Find where the given text appears and provide that cell's center as [X, Y] coordinate. 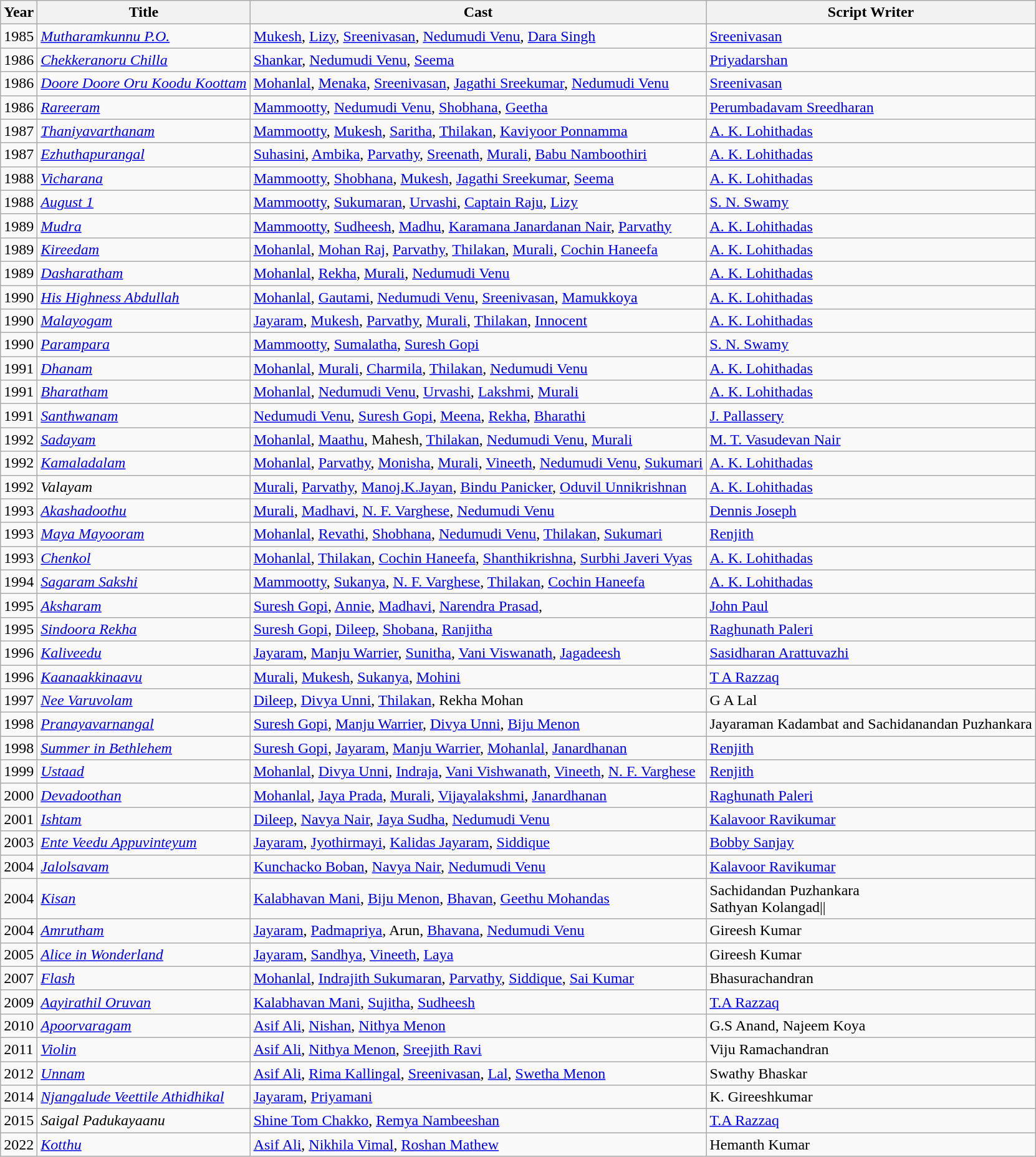
Suresh Gopi, Manju Warrier, Divya Unni, Biju Menon [478, 724]
Mohanlal, Divya Unni, Indraja, Vani Vishwanath, Vineeth, N. F. Varghese [478, 772]
Vicharana [143, 178]
Dileep, Divya Unni, Thilakan, Rekha Mohan [478, 701]
Shankar, Nedumudi Venu, Seema [478, 60]
Suhasini, Ambika, Parvathy, Sreenath, Murali, Babu Namboothiri [478, 155]
Kunchacko Boban, Navya Nair, Nedumudi Venu [478, 867]
Asif Ali, Nishan, Nithya Menon [478, 1025]
Alice in Wonderland [143, 954]
Kotthu [143, 1145]
Dhanam [143, 368]
Sagaram Sakshi [143, 582]
Asif Ali, Nikhila Vimal, Roshan Mathew [478, 1145]
Saigal Padukayaanu [143, 1121]
Mammootty, Sumalatha, Suresh Gopi [478, 345]
Njangalude Veettile Athidhikal [143, 1097]
T A Razzaq [871, 676]
Swathy Bhaskar [871, 1073]
2007 [19, 978]
2005 [19, 954]
2001 [19, 819]
2012 [19, 1073]
K. Gireeshkumar [871, 1097]
Mammootty, Shobhana, Mukesh, Jagathi Sreekumar, Seema [478, 178]
Cast [478, 12]
M. T. Vasudevan Nair [871, 439]
Sasidharan Arattuvazhi [871, 653]
Murali, Madhavi, N. F. Varghese, Nedumudi Venu [478, 511]
Sachidandan PuzhankaraSathyan Kolangad|| [871, 899]
Jayaraman Kadambat and Sachidanandan Puzhankara [871, 724]
2015 [19, 1121]
1985 [19, 36]
Chenkol [143, 558]
Jayaram, Manju Warrier, Sunitha, Vani Viswanath, Jagadeesh [478, 653]
2009 [19, 1002]
Hemanth Kumar [871, 1145]
2014 [19, 1097]
Parampara [143, 345]
Priyadarshan [871, 60]
Devadoothan [143, 795]
Flash [143, 978]
1994 [19, 582]
Shine Tom Chakko, Remya Nambeeshan [478, 1121]
Jayaram, Mukesh, Parvathy, Murali, Thilakan, Innocent [478, 321]
Mohanlal, Parvathy, Monisha, Murali, Vineeth, Nedumudi Venu, Sukumari [478, 463]
Mohanlal, Gautami, Nedumudi Venu, Sreenivasan, Mamukkoya [478, 297]
Unnam [143, 1073]
Mohanlal, Jaya Prada, Murali, Vijayalakshmi, Janardhanan [478, 795]
Mohanlal, Rekha, Murali, Nedumudi Venu [478, 273]
Ustaad [143, 772]
Kalabhavan Mani, Biju Menon, Bhavan, Geethu Mohandas [478, 899]
Asif Ali, Nithya Menon, Sreejith Ravi [478, 1049]
Pranayavarnangal [143, 724]
Mohanlal, Maathu, Mahesh, Thilakan, Nedumudi Venu, Murali [478, 439]
John Paul [871, 605]
Malayogam [143, 321]
Chekkeranoru Chilla [143, 60]
Bharatham [143, 392]
Suresh Gopi, Annie, Madhavi, Narendra Prasad, [478, 605]
G.S Anand, Najeem Koya [871, 1025]
Kireedam [143, 249]
Aksharam [143, 605]
Akashadoothu [143, 511]
J. Pallassery [871, 416]
Thaniyavarthanam [143, 131]
Mutharamkunnu P.O. [143, 36]
Apoorvaragam [143, 1025]
2000 [19, 795]
Nee Varuvolam [143, 701]
Kisan [143, 899]
Kalabhavan Mani, Sujitha, Sudheesh [478, 1002]
Mohanlal, Nedumudi Venu, Urvashi, Lakshmi, Murali [478, 392]
Summer in Bethlehem [143, 748]
Viju Ramachandran [871, 1049]
Doore Doore Oru Koodu Koottam [143, 84]
Perumbadavam Sreedharan [871, 107]
Mohanlal, Murali, Charmila, Thilakan, Nedumudi Venu [478, 368]
Dennis Joseph [871, 511]
Dileep, Navya Nair, Jaya Sudha, Nedumudi Venu [478, 819]
1999 [19, 772]
Ezhuthapurangal [143, 155]
Rareeram [143, 107]
Ente Veedu Appuvinteyum [143, 843]
Amrutham [143, 931]
Mohanlal, Revathi, Shobhana, Nedumudi Venu, Thilakan, Sukumari [478, 534]
Sindoora Rekha [143, 629]
Dasharatham [143, 273]
Mohanlal, Thilakan, Cochin Haneefa, Shanthikrishna, Surbhi Javeri Vyas [478, 558]
Mudra [143, 226]
Mohanlal, Indrajith Sukumaran, Parvathy, Siddique, Sai Kumar [478, 978]
Mammootty, Mukesh, Saritha, Thilakan, Kaviyoor Ponnamma [478, 131]
Title [143, 12]
Mukesh, Lizy, Sreenivasan, Nedumudi Venu, Dara Singh [478, 36]
Suresh Gopi, Jayaram, Manju Warrier, Mohanlal, Janardhanan [478, 748]
Year [19, 12]
Santhwanam [143, 416]
Sadayam [143, 439]
Mohanlal, Mohan Raj, Parvathy, Thilakan, Murali, Cochin Haneefa [478, 249]
Ishtam [143, 819]
Mammootty, Sudheesh, Madhu, Karamana Janardanan Nair, Parvathy [478, 226]
Jayaram, Jyothirmayi, Kalidas Jayaram, Siddique [478, 843]
August 1 [143, 202]
Kaanaakkinaavu [143, 676]
Aayirathil Oruvan [143, 1002]
Violin [143, 1049]
Valayam [143, 487]
Jayaram, Sandhya, Vineeth, Laya [478, 954]
Murali, Parvathy, Manoj.K.Jayan, Bindu Panicker, Oduvil Unnikrishnan [478, 487]
Murali, Mukesh, Sukanya, Mohini [478, 676]
Nedumudi Venu, Suresh Gopi, Meena, Rekha, Bharathi [478, 416]
Kamaladalam [143, 463]
1997 [19, 701]
Jayaram, Padmapriya, Arun, Bhavana, Nedumudi Venu [478, 931]
Mohanlal, Menaka, Sreenivasan, Jagathi Sreekumar, Nedumudi Venu [478, 84]
Kaliveedu [143, 653]
Mammootty, Sukanya, N. F. Varghese, Thilakan, Cochin Haneefa [478, 582]
Mammootty, Sukumaran, Urvashi, Captain Raju, Lizy [478, 202]
G A Lal [871, 701]
Bobby Sanjay [871, 843]
Bhasurachandran [871, 978]
Jalolsavam [143, 867]
2011 [19, 1049]
2022 [19, 1145]
His Highness Abdullah [143, 297]
Script Writer [871, 12]
2010 [19, 1025]
2003 [19, 843]
Mammootty, Nedumudi Venu, Shobhana, Geetha [478, 107]
Asif Ali, Rima Kallingal, Sreenivasan, Lal, Swetha Menon [478, 1073]
Suresh Gopi, Dileep, Shobana, Ranjitha [478, 629]
Maya Mayooram [143, 534]
Jayaram, Priyamani [478, 1097]
